Search for the cell housing the specified text and yield its [X, Y] center coordinate. 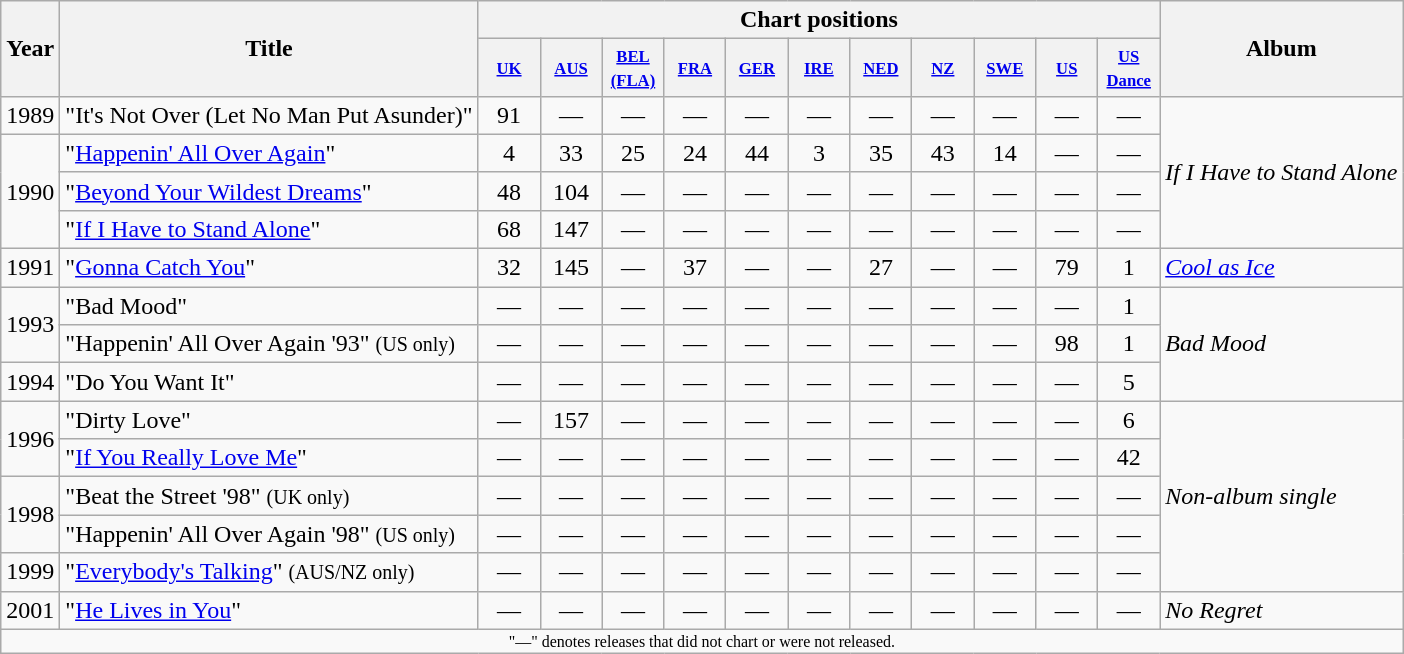
"Happenin' All Over Again '93" (US only) [269, 344]
1991 [30, 268]
157 [571, 420]
"If You Really Love Me" [269, 458]
35 [881, 153]
32 [509, 268]
37 [695, 268]
Non-album single [1282, 496]
"He Lives in You" [269, 610]
4 [509, 153]
42 [1129, 458]
91 [509, 115]
BEL(FLA) [633, 68]
145 [571, 268]
"If I Have to Stand Alone" [269, 229]
44 [757, 153]
NED [881, 68]
IRE [819, 68]
14 [1005, 153]
25 [633, 153]
2001 [30, 610]
Chart positions [819, 20]
"Do You Want It" [269, 382]
"Dirty Love" [269, 420]
Year [30, 49]
"Beyond Your Wildest Dreams" [269, 191]
79 [1067, 268]
33 [571, 153]
Album [1282, 49]
UK [509, 68]
1999 [30, 572]
SWE [1005, 68]
104 [571, 191]
27 [881, 268]
1990 [30, 191]
No Regret [1282, 610]
"Happenin' All Over Again '98" (US only) [269, 534]
24 [695, 153]
1993 [30, 325]
"Gonna Catch You" [269, 268]
1998 [30, 515]
48 [509, 191]
"Everybody's Talking" (AUS/NZ only) [269, 572]
3 [819, 153]
"—" denotes releases that did not chart or were not released. [702, 641]
"It's Not Over (Let No Man Put Asunder)" [269, 115]
GER [757, 68]
147 [571, 229]
NZ [943, 68]
68 [509, 229]
1989 [30, 115]
Bad Mood [1282, 344]
"Happenin' All Over Again" [269, 153]
Title [269, 49]
6 [1129, 420]
US [1067, 68]
5 [1129, 382]
Cool as Ice [1282, 268]
"Beat the Street '98" (UK only) [269, 496]
1994 [30, 382]
98 [1067, 344]
If I Have to Stand Alone [1282, 172]
AUS [571, 68]
1996 [30, 439]
US Dance [1129, 68]
43 [943, 153]
FRA [695, 68]
"Bad Mood" [269, 306]
